Extract the (X, Y) coordinate from the center of the cell holding the provided text.  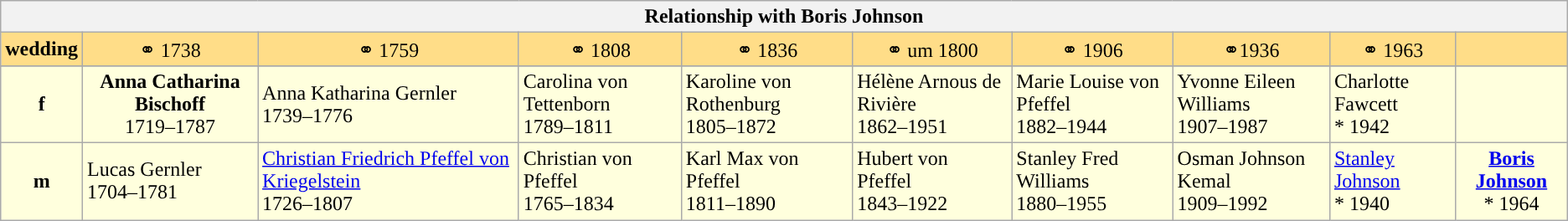
Christian von Pfeffel1765–1834 (600, 181)
Anna Katharina Gernler1739–1776 (389, 104)
Boris Johnson* 1964 (1512, 181)
⚭ 1759 (389, 49)
⚭1936 (1251, 49)
Karl Max von Pfeffel1811–1890 (766, 181)
⚭ 1808 (600, 49)
Yvonne Eileen Williams1907–1987 (1251, 104)
Anna Catharina Bischoff1719–1787 (171, 104)
f (42, 104)
Carolina von Tettenborn1789–1811 (600, 104)
m (42, 181)
wedding (42, 49)
Osman Johnson Kemal1909–1992 (1251, 181)
Hélène Arnous de Rivière1862–1951 (932, 104)
⚭ 1836 (766, 49)
Charlotte Fawcett* 1942 (1392, 104)
Marie Louise von Pfeffel1882–1944 (1092, 104)
Karoline von Rothenburg1805–1872 (766, 104)
⚭ 1738 (171, 49)
Relationship with Boris Johnson (784, 17)
Hubert von Pfeffel1843–1922 (932, 181)
Stanley Fred Williams1880–1955 (1092, 181)
Christian Friedrich Pfeffel von Kriegelstein1726–1807 (389, 181)
⚭ 1906 (1092, 49)
⚭ um 1800 (932, 49)
Lucas Gernler 1704–1781 (171, 181)
⚭ 1963 (1392, 49)
Stanley Johnson* 1940 (1392, 181)
